From the cell containing the given text, extract its center point as (X, Y) coordinate. 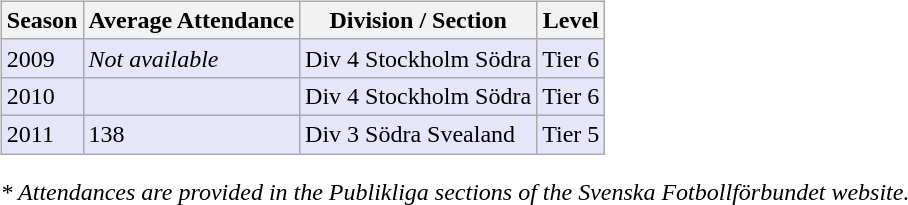
Tier 5 (571, 134)
Division / Section (418, 20)
Level (571, 20)
2010 (42, 96)
Div 3 Södra Svealand (418, 134)
138 (192, 134)
Not available (192, 58)
Average Attendance (192, 20)
2011 (42, 134)
2009 (42, 58)
Season (42, 20)
